Output the [x, y] coordinate of the center of the cell containing the given text.  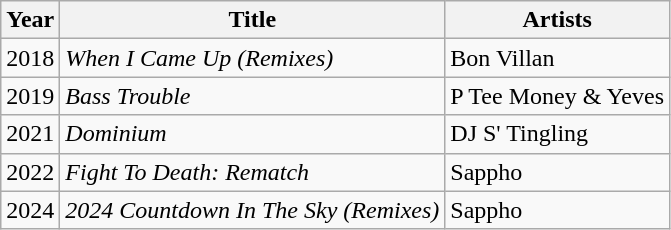
Fight To Death: Rematch [252, 172]
Dominium [252, 134]
Year [30, 20]
2019 [30, 96]
When I Came Up (Remixes) [252, 58]
Bass Trouble [252, 96]
P Tee Money & Yeves [558, 96]
2022 [30, 172]
2018 [30, 58]
2024 [30, 210]
2021 [30, 134]
Title [252, 20]
2024 Countdown In The Sky (Remixes) [252, 210]
Artists [558, 20]
DJ S' Tingling [558, 134]
Bon Villan [558, 58]
